Provide the (X, Y) coordinate of the cell's center where the given text is located.  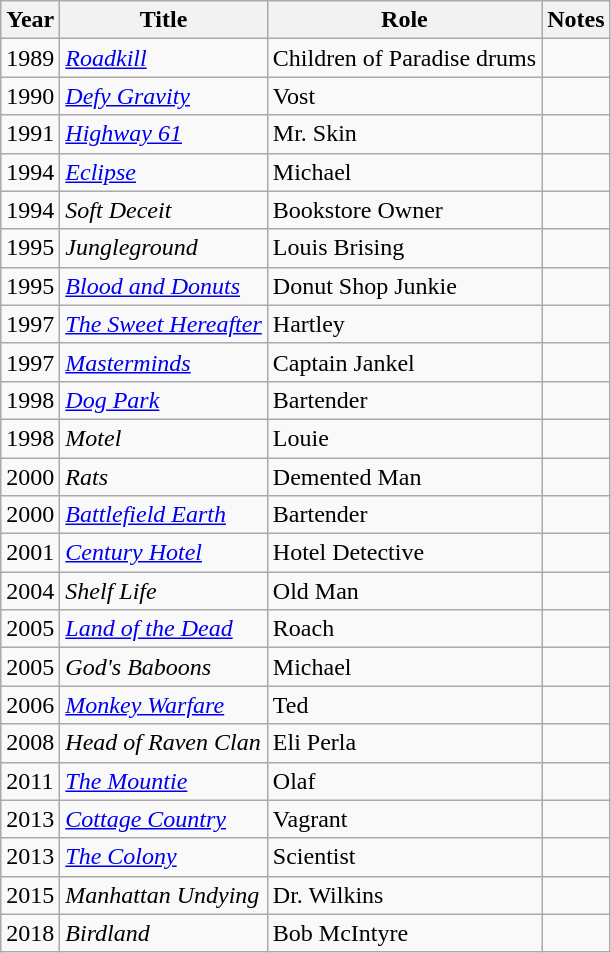
Dog Park (164, 400)
The Colony (164, 857)
Hartley (404, 324)
Manhattan Undying (164, 895)
2015 (30, 895)
Roach (404, 629)
Roadkill (164, 58)
Year (30, 20)
2006 (30, 705)
Bob McIntyre (404, 933)
Ted (404, 705)
1989 (30, 58)
Vost (404, 96)
1991 (30, 134)
Mr. Skin (404, 134)
Captain Jankel (404, 362)
Rats (164, 477)
Monkey Warfare (164, 705)
2018 (30, 933)
Scientist (404, 857)
Head of Raven Clan (164, 743)
Soft Deceit (164, 210)
1990 (30, 96)
Hotel Detective (404, 553)
Masterminds (164, 362)
2004 (30, 591)
Louis Brising (404, 248)
Louie (404, 438)
Land of the Dead (164, 629)
Notes (576, 20)
2011 (30, 781)
2008 (30, 743)
The Mountie (164, 781)
God's Baboons (164, 667)
Dr. Wilkins (404, 895)
Vagrant (404, 819)
Donut Shop Junkie (404, 286)
Title (164, 20)
Shelf Life (164, 591)
Highway 61 (164, 134)
Eli Perla (404, 743)
Children of Paradise drums (404, 58)
Role (404, 20)
The Sweet Hereafter (164, 324)
2001 (30, 553)
Eclipse (164, 172)
Cottage Country (164, 819)
Defy Gravity (164, 96)
Jungleground (164, 248)
Century Hotel (164, 553)
Old Man (404, 591)
Battlefield Earth (164, 515)
Demented Man (404, 477)
Bookstore Owner (404, 210)
Blood and Donuts (164, 286)
Olaf (404, 781)
Birdland (164, 933)
Motel (164, 438)
